Scan for the cell matching the given text and deliver its [x, y] coordinate at center. 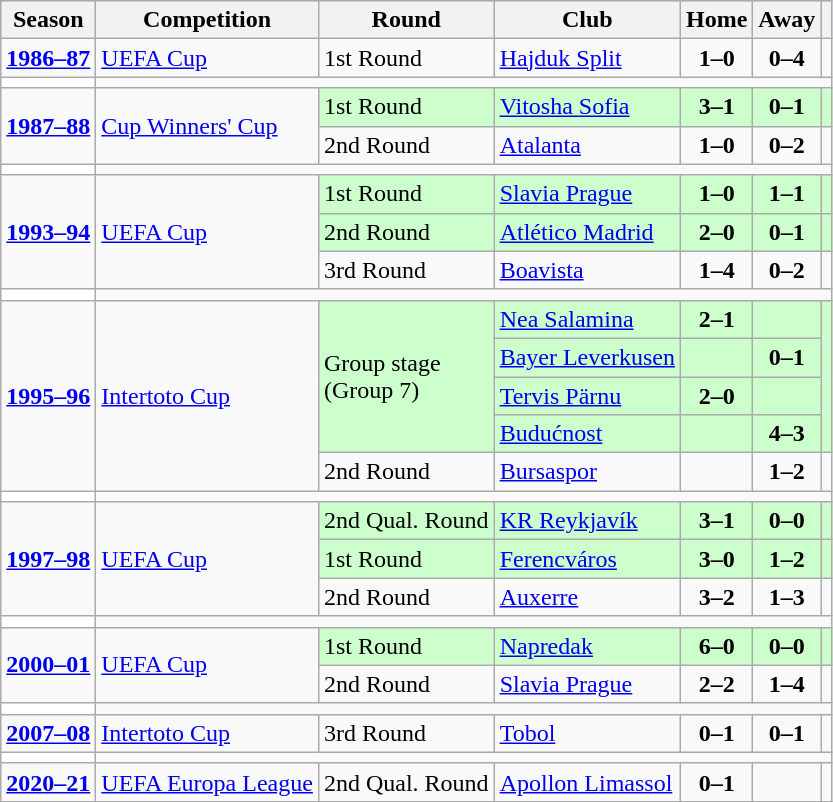
6–0 [716, 646]
Auxerre [587, 597]
3–2 [716, 597]
2–1 [716, 319]
Competition [208, 20]
Atlético Madrid [587, 232]
Vitosha Sofia [587, 107]
0–4 [787, 58]
UEFA Europa League [208, 782]
Atalanta [587, 145]
2000–01 [48, 665]
1–3 [787, 597]
1987–88 [48, 126]
2–2 [716, 684]
1986–87 [48, 58]
Bursaspor [587, 472]
KR Reykjavík [587, 521]
1997–98 [48, 559]
3–0 [716, 559]
Budućnost [587, 434]
Boavista [587, 270]
Cup Winners' Cup [208, 126]
Home [716, 20]
2020–21 [48, 782]
4–3 [787, 434]
Bayer Leverkusen [587, 357]
Season [48, 20]
Away [787, 20]
1993–94 [48, 232]
Tobol [587, 733]
Hajduk Split [587, 58]
1995–96 [48, 395]
Ferencváros [587, 559]
1–1 [787, 194]
Group stage (Group 7) [406, 376]
Club [587, 20]
2007–08 [48, 733]
Nea Salamina [587, 319]
Apollon Limassol [587, 782]
Tervis Pärnu [587, 395]
Round [406, 20]
Napredak [587, 646]
